Identify which cell holds the provided text, then report its (X, Y) central coordinate. 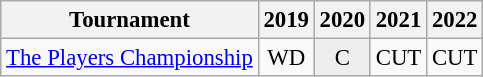
The Players Championship (130, 58)
WD (286, 58)
2022 (455, 20)
Tournament (130, 20)
2021 (398, 20)
2019 (286, 20)
C (342, 58)
2020 (342, 20)
